Provide the [X, Y] coordinate of the cell's center where the given text is located.  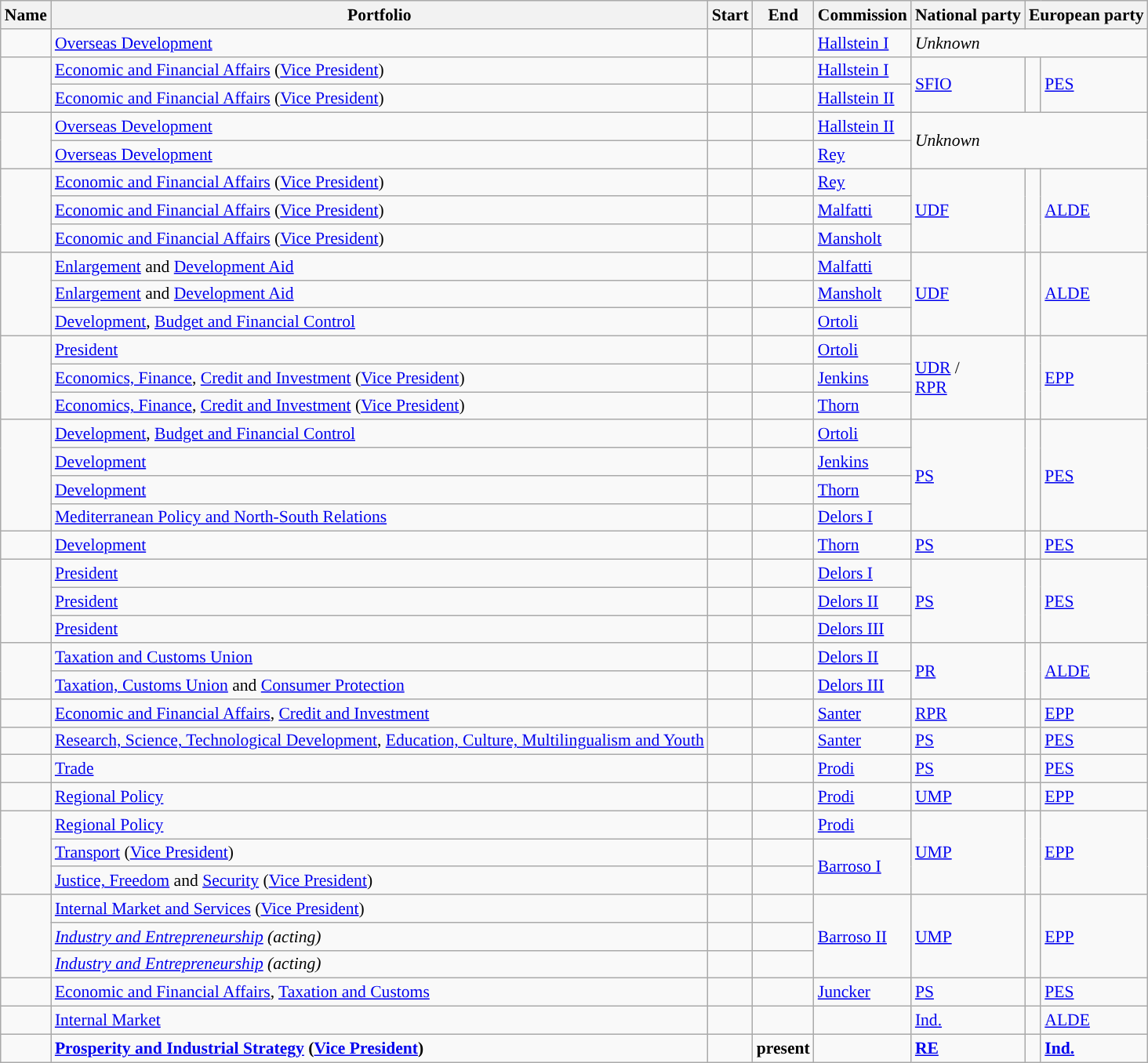
Economic and Financial Affairs, Credit and Investment [380, 713]
Justice, Freedom and Security (Vice President) [380, 881]
Taxation and Customs Union [380, 658]
Barroso II [863, 936]
RE [968, 1048]
Name [26, 15]
UDR /RPR [968, 378]
Commission [863, 15]
Research, Science, Technological Development, Education, Culture, Multilingualism and Youth [380, 741]
Trade [380, 769]
present [783, 1048]
National party [968, 15]
Prosperity and Industrial Strategy (Vice President) [380, 1048]
Internal Market [380, 1021]
PR [968, 671]
Transport (Vice President) [380, 853]
Economic and Financial Affairs, Taxation and Customs [380, 992]
Juncker [863, 992]
Mediterranean Policy and North-South Relations [380, 517]
SFIO [968, 85]
Barroso I [863, 867]
Taxation, Customs Union and Consumer Protection [380, 685]
European party [1087, 15]
Portfolio [380, 15]
End [783, 15]
RPR [968, 713]
Internal Market and Services (Vice President) [380, 909]
Start [731, 15]
